Search for the cell housing the specified text and yield its [x, y] center coordinate. 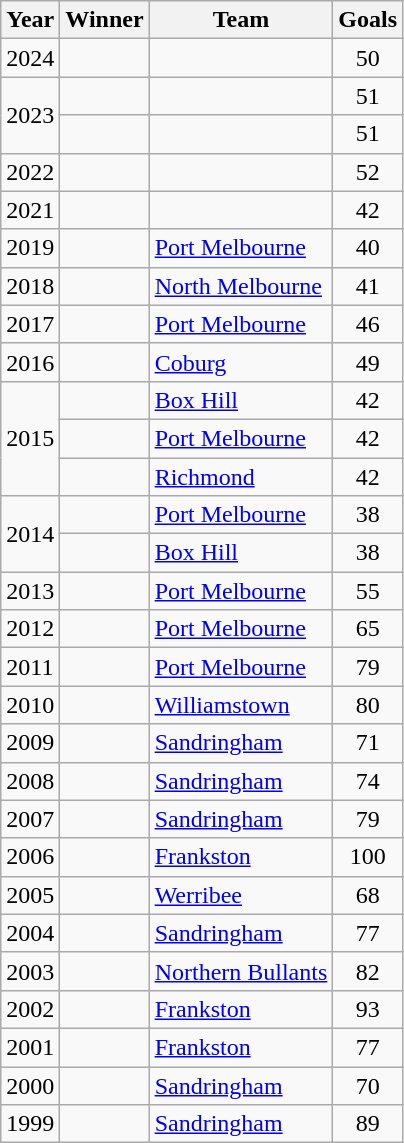
North Melbourne [241, 286]
2010 [30, 705]
2002 [30, 1009]
2006 [30, 857]
2014 [30, 534]
93 [368, 1009]
2016 [30, 362]
100 [368, 857]
2011 [30, 667]
2005 [30, 895]
74 [368, 781]
50 [368, 58]
71 [368, 743]
2007 [30, 819]
2023 [30, 115]
2004 [30, 933]
49 [368, 362]
Team [241, 20]
Northern Bullants [241, 971]
40 [368, 248]
Year [30, 20]
2021 [30, 210]
89 [368, 1124]
Goals [368, 20]
2001 [30, 1047]
Coburg [241, 362]
2018 [30, 286]
2024 [30, 58]
2012 [30, 629]
68 [368, 895]
Werribee [241, 895]
1999 [30, 1124]
2008 [30, 781]
2013 [30, 591]
41 [368, 286]
2017 [30, 324]
Richmond [241, 477]
82 [368, 971]
65 [368, 629]
2015 [30, 438]
46 [368, 324]
2003 [30, 971]
52 [368, 172]
70 [368, 1085]
Williamstown [241, 705]
55 [368, 591]
2022 [30, 172]
2019 [30, 248]
2000 [30, 1085]
80 [368, 705]
Winner [104, 20]
2009 [30, 743]
